For the text-containing cell, return its midpoint in (x, y) coordinate format. 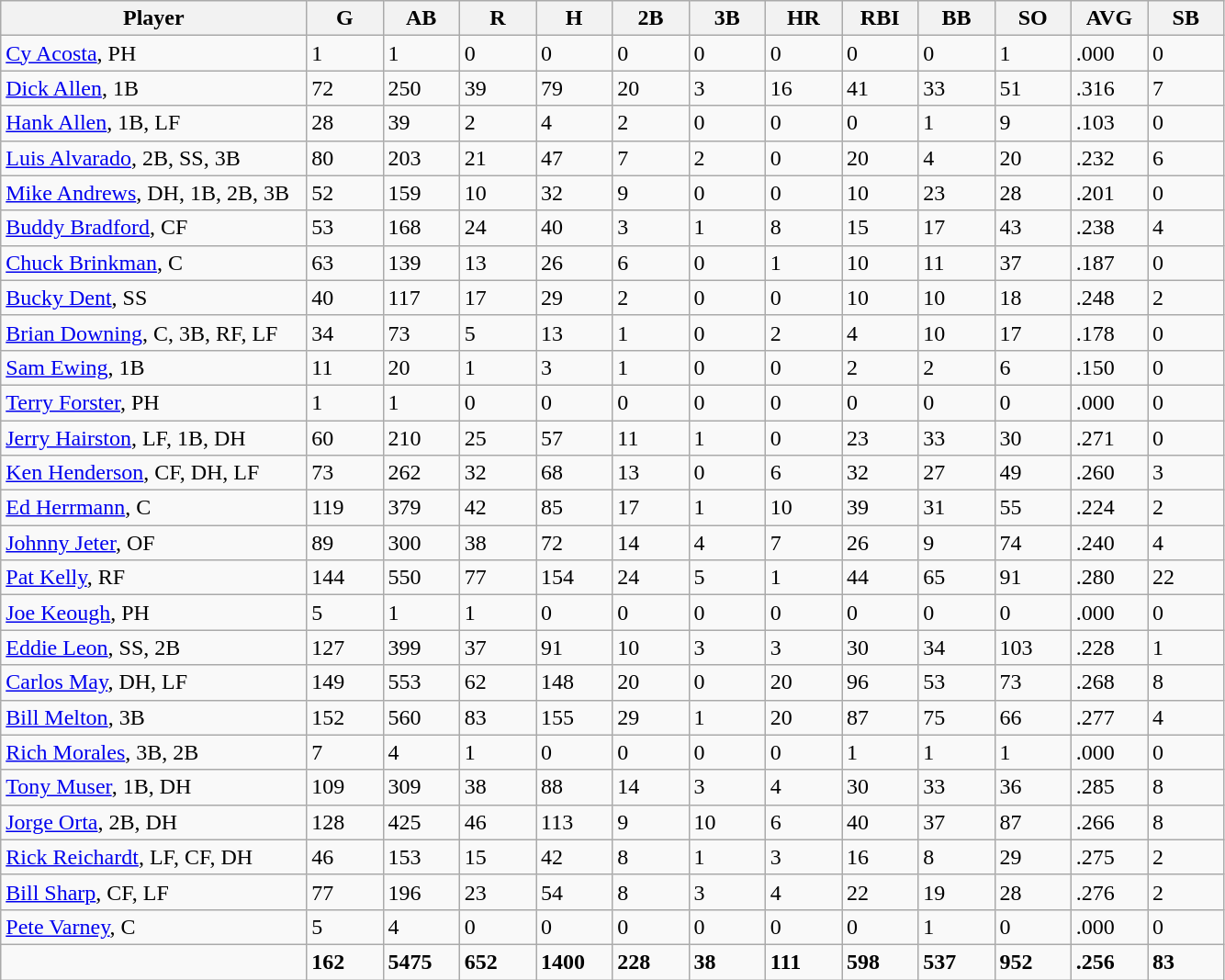
.248 (1109, 298)
43 (1032, 228)
.260 (1109, 473)
Player (154, 18)
Luis Alvarado, 2B, SS, 3B (154, 158)
113 (575, 822)
Tony Muser, 1B, DH (154, 787)
.271 (1109, 438)
Carlos May, DH, LF (154, 682)
.178 (1109, 332)
75 (957, 717)
74 (1032, 543)
550 (421, 578)
Sam Ewing, 1B (154, 367)
.316 (1109, 88)
.150 (1109, 367)
309 (421, 787)
.266 (1109, 822)
119 (345, 508)
Buddy Bradford, CF (154, 228)
65 (957, 578)
Ed Herrmann, C (154, 508)
103 (1032, 648)
.276 (1109, 892)
Johnny Jeter, OF (154, 543)
155 (575, 717)
162 (345, 962)
598 (880, 962)
127 (345, 648)
Chuck Brinkman, C (154, 263)
560 (421, 717)
.240 (1109, 543)
Jorge Orta, 2B, DH (154, 822)
18 (1032, 298)
Pete Varney, C (154, 927)
Hank Allen, 1B, LF (154, 123)
144 (345, 578)
62 (498, 682)
203 (421, 158)
79 (575, 88)
159 (421, 193)
153 (421, 857)
BB (957, 18)
89 (345, 543)
96 (880, 682)
.228 (1109, 648)
210 (421, 438)
Bill Sharp, CF, LF (154, 892)
R (498, 18)
379 (421, 508)
57 (575, 438)
425 (421, 822)
68 (575, 473)
Rich Morales, 3B, 2B (154, 752)
AVG (1109, 18)
21 (498, 158)
1400 (575, 962)
66 (1032, 717)
52 (345, 193)
.224 (1109, 508)
36 (1032, 787)
196 (421, 892)
Dick Allen, 1B (154, 88)
.187 (1109, 263)
SO (1032, 18)
149 (345, 682)
128 (345, 822)
5475 (421, 962)
.275 (1109, 857)
Pat Kelly, RF (154, 578)
250 (421, 88)
139 (421, 263)
Bill Melton, 3B (154, 717)
85 (575, 508)
44 (880, 578)
80 (345, 158)
Eddie Leon, SS, 2B (154, 648)
111 (803, 962)
117 (421, 298)
HR (803, 18)
Ken Henderson, CF, DH, LF (154, 473)
.277 (1109, 717)
Jerry Hairston, LF, 1B, DH (154, 438)
49 (1032, 473)
Rick Reichardt, LF, CF, DH (154, 857)
.268 (1109, 682)
AB (421, 18)
537 (957, 962)
H (575, 18)
553 (421, 682)
47 (575, 158)
152 (345, 717)
.103 (1109, 123)
300 (421, 543)
.256 (1109, 962)
652 (498, 962)
31 (957, 508)
168 (421, 228)
41 (880, 88)
27 (957, 473)
54 (575, 892)
399 (421, 648)
3B (727, 18)
.285 (1109, 787)
Bucky Dent, SS (154, 298)
Terry Forster, PH (154, 402)
G (345, 18)
.201 (1109, 193)
Mike Andrews, DH, 1B, 2B, 3B (154, 193)
148 (575, 682)
2B (650, 18)
Cy Acosta, PH (154, 53)
51 (1032, 88)
.280 (1109, 578)
55 (1032, 508)
952 (1032, 962)
Brian Downing, C, 3B, RF, LF (154, 332)
228 (650, 962)
19 (957, 892)
25 (498, 438)
262 (421, 473)
.232 (1109, 158)
Joe Keough, PH (154, 613)
RBI (880, 18)
63 (345, 263)
109 (345, 787)
154 (575, 578)
88 (575, 787)
SB (1186, 18)
.238 (1109, 228)
60 (345, 438)
